From the cell containing the given text, extract its center point as (X, Y) coordinate. 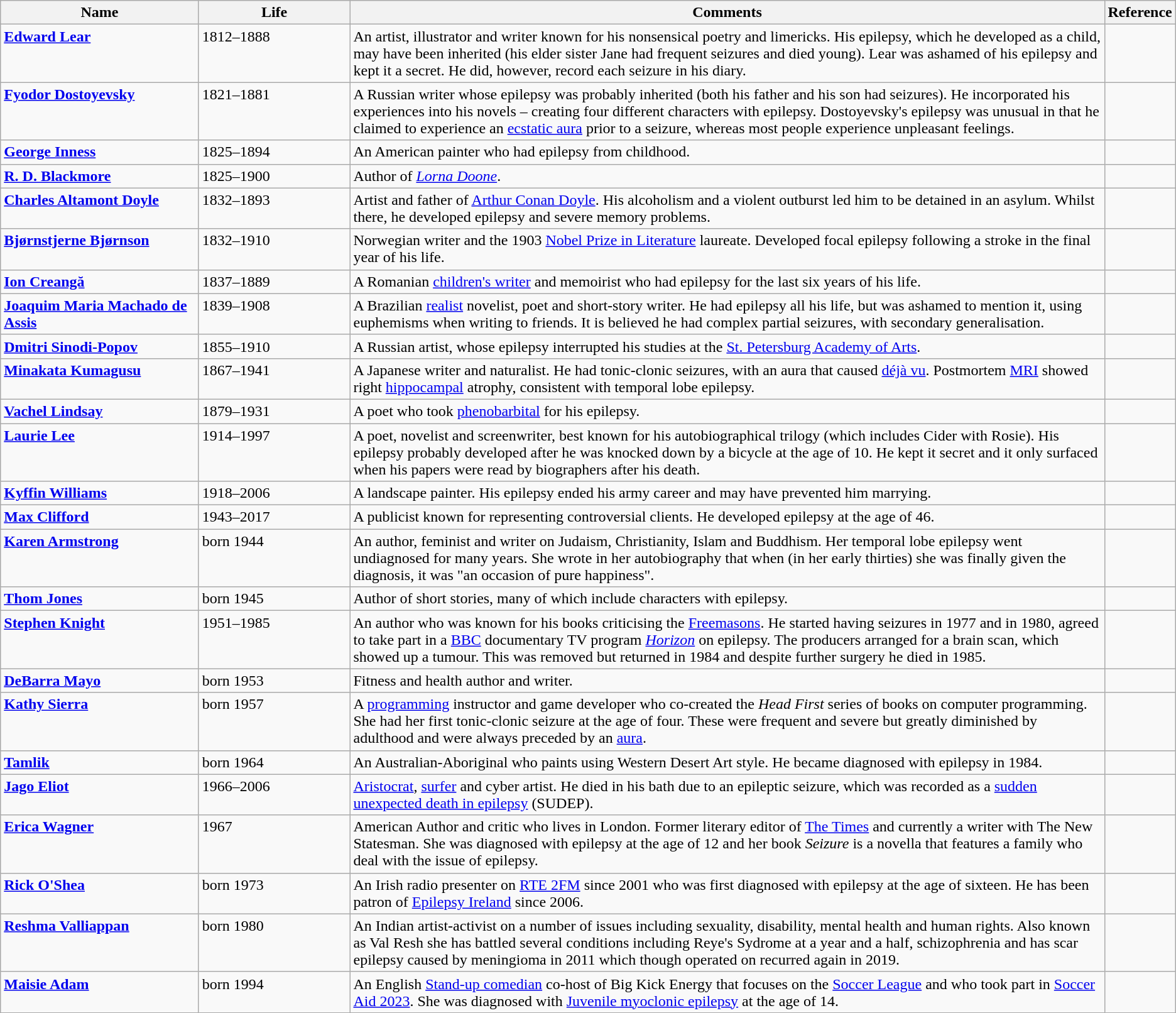
1966–2006 (274, 794)
born 1945 (274, 599)
A Romanian children's writer and memoirist who had epilepsy for the last six years of his life. (727, 282)
1832–1893 (274, 209)
1918–2006 (274, 493)
Vachel Lindsay (99, 411)
born 1973 (274, 894)
born 1964 (274, 762)
Minakata Kumagusu (99, 378)
A poet who took phenobarbital for his epilepsy. (727, 411)
Fyodor Dostoyevsky (99, 111)
Jago Eliot (99, 794)
1812–1888 (274, 53)
Author of short stories, many of which include characters with epilepsy. (727, 599)
born 1944 (274, 558)
Max Clifford (99, 517)
Comments (727, 13)
R. D. Blackmore (99, 176)
born 1953 (274, 681)
1879–1931 (274, 411)
1832–1910 (274, 249)
Bjørnstjerne Bjørnson (99, 249)
An American painter who had epilepsy from childhood. (727, 152)
Edward Lear (99, 53)
1839–1908 (274, 314)
George Inness (99, 152)
Stephen Knight (99, 640)
Author of Lorna Doone. (727, 176)
An Australian-Aboriginal who paints using Western Desert Art style. He became diagnosed with epilepsy in 1984. (727, 762)
Charles Altamont Doyle (99, 209)
1951–1985 (274, 640)
born 1980 (274, 943)
Norwegian writer and the 1903 Nobel Prize in Literature laureate. Developed focal epilepsy following a stroke in the final year of his life. (727, 249)
Kyffin Williams (99, 493)
Name (99, 13)
A Russian artist, whose epilepsy interrupted his studies at the St. Petersburg Academy of Arts. (727, 346)
A publicist known for representing controversial clients. He developed epilepsy at the age of 46. (727, 517)
Ion Creangă (99, 282)
born 1957 (274, 721)
Erica Wagner (99, 844)
Fitness and health author and writer. (727, 681)
1837–1889 (274, 282)
Laurie Lee (99, 452)
DeBarra Mayo (99, 681)
Tamlik (99, 762)
1967 (274, 844)
1914–1997 (274, 452)
1867–1941 (274, 378)
1855–1910 (274, 346)
1825–1894 (274, 152)
Thom Jones (99, 599)
1825–1900 (274, 176)
Kathy Sierra (99, 721)
born 1994 (274, 992)
Karen Armstrong (99, 558)
Joaquim Maria Machado de Assis (99, 314)
Maisie Adam (99, 992)
Rick O'Shea (99, 894)
1821–1881 (274, 111)
A landscape painter. His epilepsy ended his army career and may have prevented him marrying. (727, 493)
1943–2017 (274, 517)
Dmitri Sinodi-Popov (99, 346)
Reference (1140, 13)
Reshma Valliappan (99, 943)
Life (274, 13)
